Search for the cell housing the specified text and yield its [x, y] center coordinate. 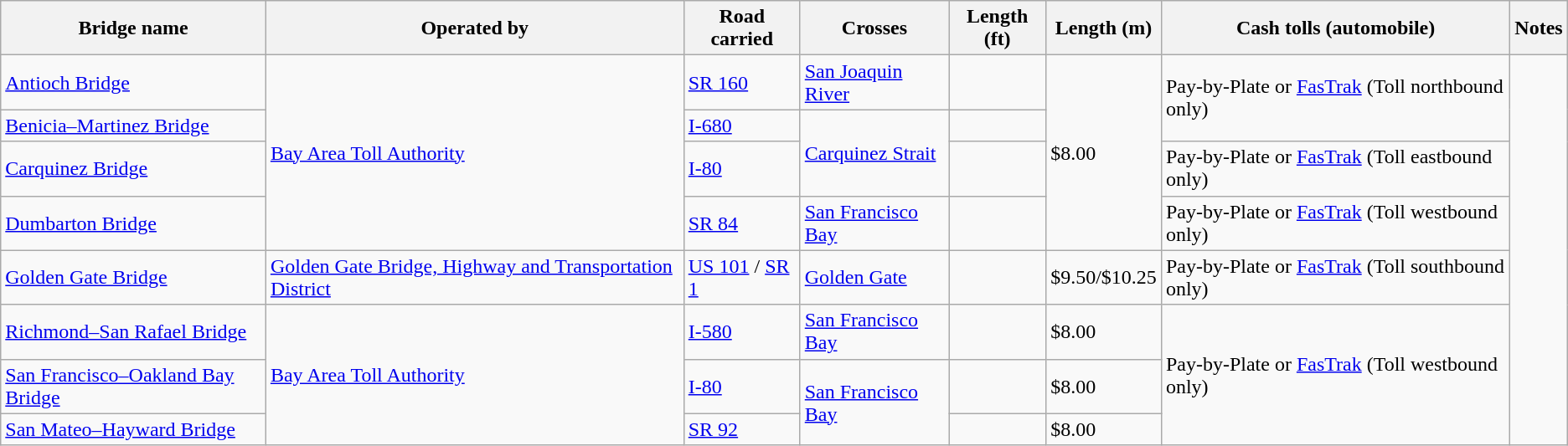
Golden Gate [874, 278]
Carquinez Bridge [134, 169]
SR 160 [742, 82]
Dumbarton Bridge [134, 223]
Antioch Bridge [134, 82]
Pay-by-Plate or FasTrak (Toll southbound only) [1335, 278]
Cash tolls (automobile) [1335, 28]
Road carried [742, 28]
Notes [1539, 28]
Crosses [874, 28]
I-680 [742, 126]
Operated by [474, 28]
San Mateo–Hayward Bridge [134, 429]
Golden Gate Bridge [134, 278]
Carquinez Strait [874, 152]
San Francisco–Oakland Bay Bridge [134, 387]
US 101 / SR 1 [742, 278]
Pay-by-Plate or FasTrak (Toll eastbound only) [1335, 169]
SR 84 [742, 223]
Pay-by-Plate or FasTrak (Toll northbound only) [1335, 99]
San Joaquin River [874, 82]
Benicia–Martinez Bridge [134, 126]
Length (m) [1104, 28]
Length (ft) [998, 28]
Richmond–San Rafael Bridge [134, 331]
$9.50/$10.25 [1104, 278]
Golden Gate Bridge, Highway and Transportation District [474, 278]
I-580 [742, 331]
SR 92 [742, 429]
Bridge name [134, 28]
